Identify which cell holds the provided text, then report its [X, Y] central coordinate. 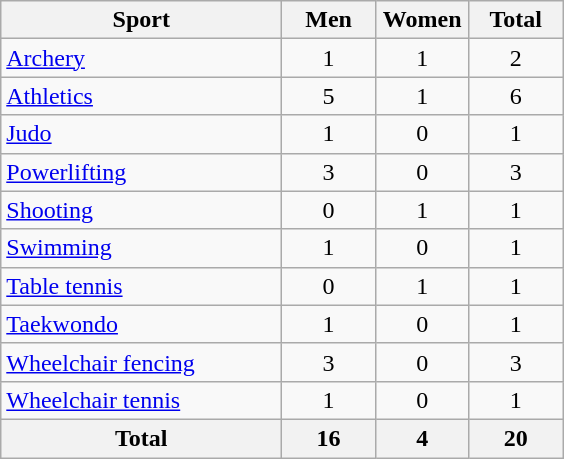
Judo [142, 134]
4 [422, 438]
Swimming [142, 248]
Wheelchair fencing [142, 362]
5 [329, 96]
Archery [142, 58]
Sport [142, 20]
Athletics [142, 96]
20 [516, 438]
16 [329, 438]
2 [516, 58]
Shooting [142, 210]
6 [516, 96]
Table tennis [142, 286]
Men [329, 20]
Wheelchair tennis [142, 400]
Women [422, 20]
Powerlifting [142, 172]
Taekwondo [142, 324]
